For the text-containing cell, return its midpoint in [X, Y] coordinate format. 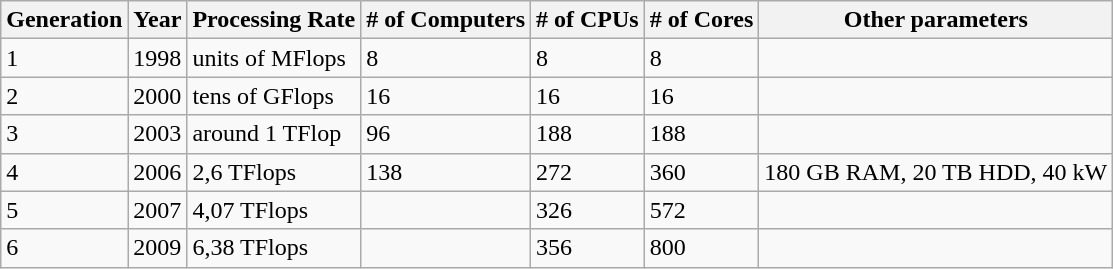
2 [64, 96]
Other parameters [936, 20]
180 GB RAM, 20 TB HDD, 40 kW [936, 172]
# of Computers [446, 20]
326 [588, 210]
# of CPUs [588, 20]
Processing Rate [274, 20]
6,38 TFlops [274, 248]
3 [64, 134]
2009 [158, 248]
4,07 TFlops [274, 210]
356 [588, 248]
272 [588, 172]
138 [446, 172]
Year [158, 20]
360 [702, 172]
5 [64, 210]
2007 [158, 210]
tens of GFlops [274, 96]
1998 [158, 58]
96 [446, 134]
Generation [64, 20]
units of MFlops [274, 58]
2000 [158, 96]
572 [702, 210]
# of Cores [702, 20]
2003 [158, 134]
2006 [158, 172]
around 1 TFlop [274, 134]
4 [64, 172]
6 [64, 248]
2,6 TFlops [274, 172]
800 [702, 248]
1 [64, 58]
